Scan for the cell matching the given text and deliver its [x, y] coordinate at center. 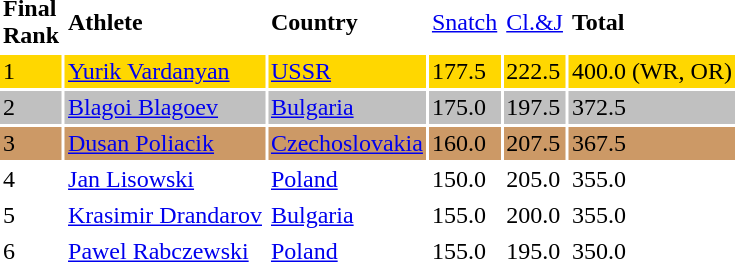
160.0 [464, 144]
177.5 [464, 72]
207.5 [534, 144]
USSR [347, 72]
175.0 [464, 108]
150.0 [464, 180]
197.5 [534, 108]
367.5 [652, 144]
4 [31, 180]
155.0 [464, 216]
Dusan Poliacik [165, 144]
Krasimir Drandarov [165, 216]
Czechoslovakia [347, 144]
2 [31, 108]
5 [31, 216]
Poland [347, 180]
200.0 [534, 216]
400.0 (WR, OR) [652, 72]
1 [31, 72]
205.0 [534, 180]
372.5 [652, 108]
Jan Lisowski [165, 180]
3 [31, 144]
Blagoi Blagoev [165, 108]
Yurik Vardanyan [165, 72]
222.5 [534, 72]
